Locate the cell with the specified text and output its [x, y] center coordinate. 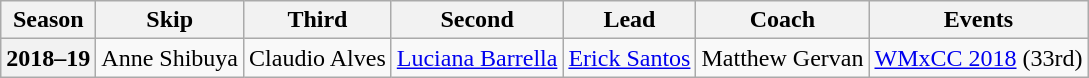
Claudio Alves [318, 58]
Matthew Gervan [782, 58]
Events [978, 20]
Erick Santos [630, 58]
Third [318, 20]
WMxCC 2018 (33rd) [978, 58]
Skip [170, 20]
Coach [782, 20]
Lead [630, 20]
Anne Shibuya [170, 58]
Luciana Barrella [477, 58]
Second [477, 20]
2018–19 [48, 58]
Season [48, 20]
